Capture the cell that displays the provided text and extract its [x, y] central coordinate. 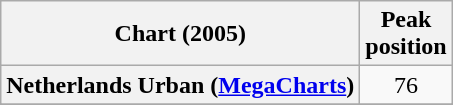
Netherlands Urban (MegaCharts) [180, 85]
Peakposition [406, 34]
76 [406, 85]
Chart (2005) [180, 34]
